Search for the cell housing the specified text and yield its (x, y) center coordinate. 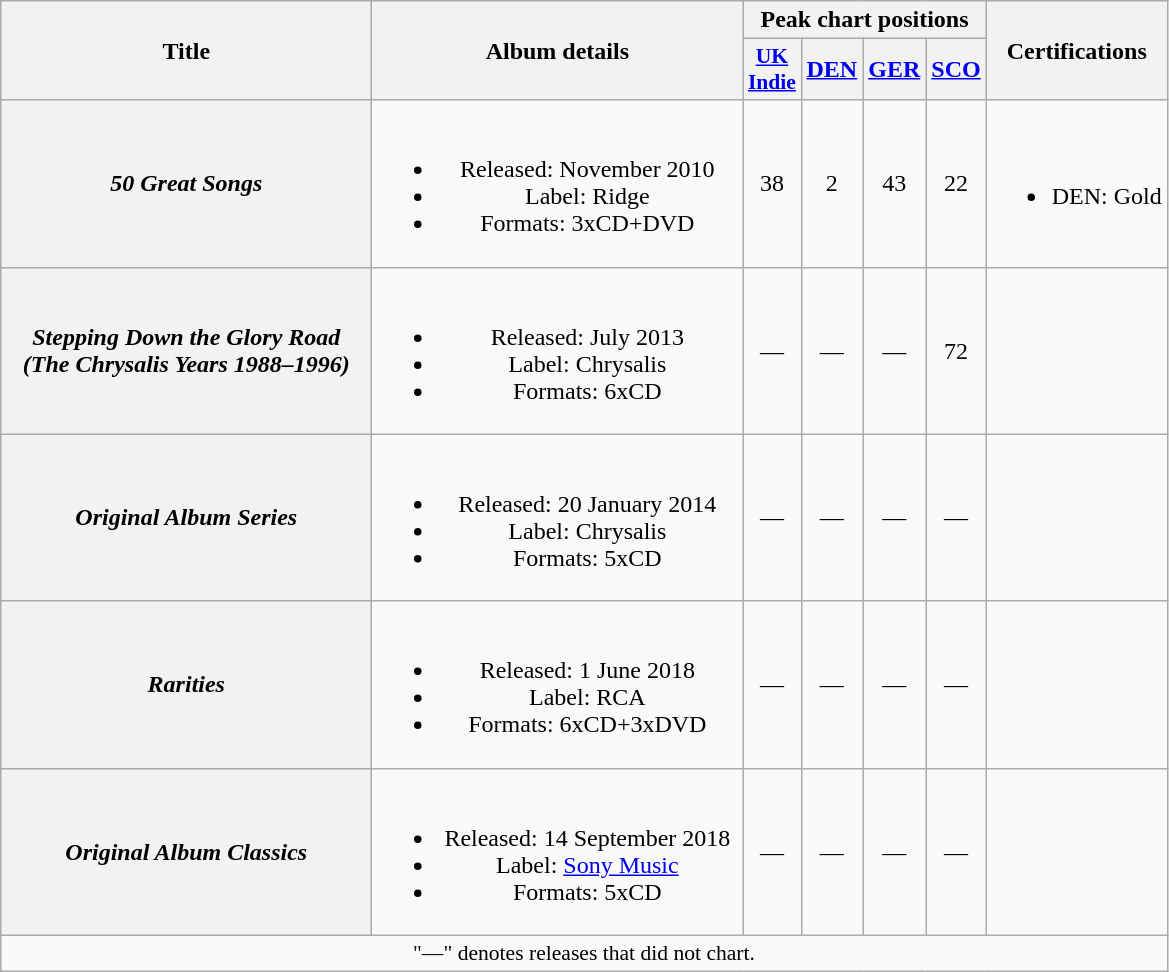
SCO (956, 70)
Certifications (1076, 50)
Album details (558, 50)
Released: 14 September 2018Label: Sony MusicFormats: 5xCD (558, 852)
Stepping Down the Glory Road (The Chrysalis Years 1988–1996) (186, 350)
38 (772, 184)
Released: 20 January 2014Label: ChrysalisFormats: 5xCD (558, 518)
Released: November 2010Label: RidgeFormats: 3xCD+DVD (558, 184)
50 Great Songs (186, 184)
UK Indie (772, 70)
72 (956, 350)
43 (894, 184)
Rarities (186, 684)
Title (186, 50)
DEN: Gold (1076, 184)
2 (832, 184)
DEN (832, 70)
Released: July 2013Label: ChrysalisFormats: 6xCD (558, 350)
Original Album Classics (186, 852)
"—" denotes releases that did not chart. (584, 953)
Peak chart positions (864, 20)
22 (956, 184)
Original Album Series (186, 518)
GER (894, 70)
Released: 1 June 2018Label: RCAFormats: 6xCD+3xDVD (558, 684)
